Return the [X, Y] coordinate for the center point of the cell that contains the specified text.  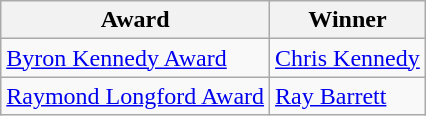
Award [136, 20]
Ray Barrett [348, 96]
Byron Kennedy Award [136, 58]
Raymond Longford Award [136, 96]
Chris Kennedy [348, 58]
Winner [348, 20]
